Detect which cell encompasses the target text, then output its (x, y) center coordinate. 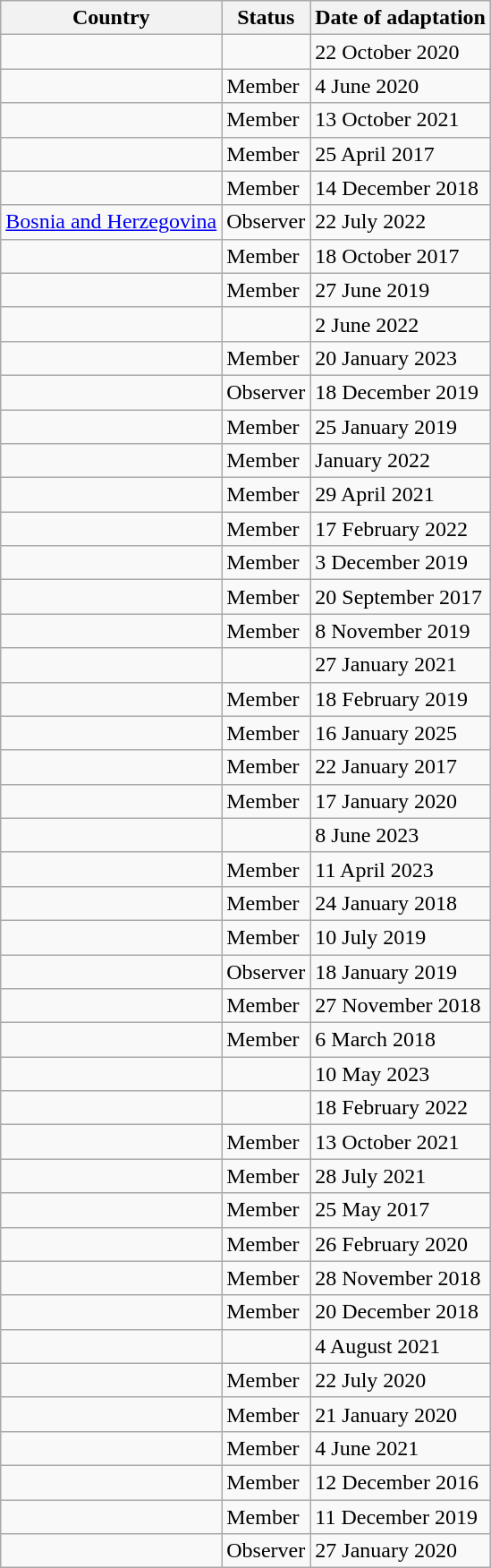
22 October 2020 (401, 52)
Status (267, 18)
24 January 2018 (401, 903)
20 September 2017 (401, 597)
8 November 2019 (401, 631)
18 January 2019 (401, 971)
3 December 2019 (401, 563)
6 March 2018 (401, 1040)
27 January 2020 (401, 1551)
18 December 2019 (401, 392)
27 November 2018 (401, 1006)
Date of adaptation (401, 18)
18 October 2017 (401, 256)
4 June 2020 (401, 86)
4 August 2021 (401, 1346)
20 December 2018 (401, 1312)
25 January 2019 (401, 427)
22 July 2022 (401, 222)
29 April 2021 (401, 495)
25 May 2017 (401, 1210)
27 January 2021 (401, 665)
January 2022 (401, 461)
22 July 2020 (401, 1380)
27 June 2019 (401, 290)
10 July 2019 (401, 937)
2 June 2022 (401, 324)
Country (111, 18)
20 January 2023 (401, 358)
10 May 2023 (401, 1074)
25 April 2017 (401, 154)
17 January 2020 (401, 801)
Bosnia and Herzegovina (111, 222)
26 February 2020 (401, 1244)
11 April 2023 (401, 869)
4 June 2021 (401, 1448)
21 January 2020 (401, 1414)
18 February 2022 (401, 1108)
17 February 2022 (401, 529)
14 December 2018 (401, 188)
16 January 2025 (401, 733)
11 December 2019 (401, 1517)
8 June 2023 (401, 835)
18 February 2019 (401, 699)
22 January 2017 (401, 767)
28 November 2018 (401, 1278)
12 December 2016 (401, 1482)
28 July 2021 (401, 1176)
